For the text-containing cell, return its midpoint in [X, Y] coordinate format. 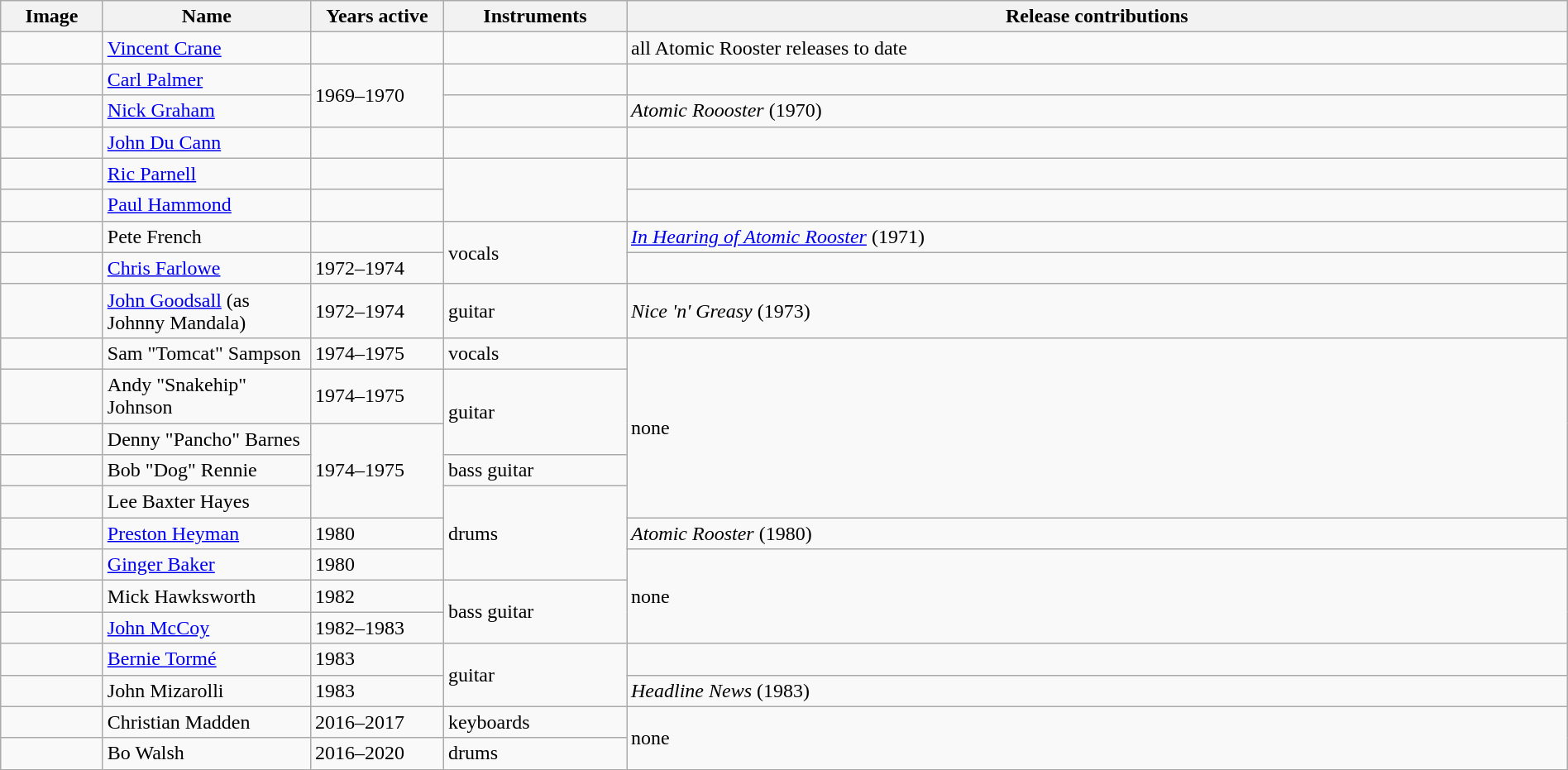
Ginger Baker [207, 565]
Release contributions [1097, 17]
keyboards [534, 722]
all Atomic Rooster releases to date [1097, 48]
Bob "Dog" Rennie [207, 471]
1982–1983 [377, 628]
Christian Madden [207, 722]
Sam "Tomcat" Sampson [207, 353]
Nick Graham [207, 111]
Bernie Tormé [207, 659]
Instruments [534, 17]
Mick Hawksworth [207, 596]
John Goodsall (as Johnny Mandala) [207, 311]
Carl Palmer [207, 79]
Andy "Snakehip" Johnson [207, 395]
Paul Hammond [207, 205]
Pete French [207, 237]
John Du Cann [207, 142]
Headline News (1983) [1097, 691]
1969–1970 [377, 95]
Atomic Roooster (1970) [1097, 111]
Ric Parnell [207, 174]
John McCoy [207, 628]
2016–2017 [377, 722]
Bo Walsh [207, 753]
Denny "Pancho" Barnes [207, 439]
Chris Farlowe [207, 268]
John Mizarolli [207, 691]
Vincent Crane [207, 48]
1982 [377, 596]
Atomic Rooster (1980) [1097, 533]
Preston Heyman [207, 533]
Nice 'n' Greasy (1973) [1097, 311]
Name [207, 17]
Lee Baxter Hayes [207, 502]
2016–2020 [377, 753]
Image [52, 17]
Years active [377, 17]
In Hearing of Atomic Rooster (1971) [1097, 237]
